Determine the (x, y) coordinate at the center of the cell enclosing the given text.  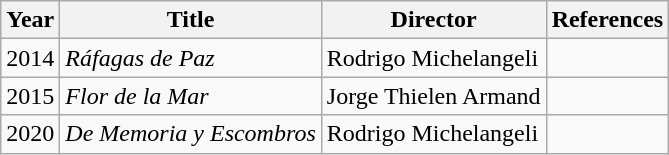
2014 (30, 58)
Director (434, 20)
Year (30, 20)
Ráfagas de Paz (190, 58)
Jorge Thielen Armand (434, 96)
References (608, 20)
2015 (30, 96)
Flor de la Mar (190, 96)
De Memoria y Escombros (190, 134)
2020 (30, 134)
Title (190, 20)
